For the text-containing cell, return its midpoint in [x, y] coordinate format. 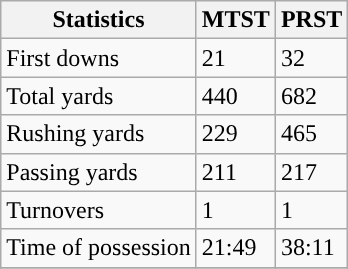
32 [311, 58]
First downs [99, 58]
Passing yards [99, 172]
229 [236, 134]
MTST [236, 20]
211 [236, 172]
Total yards [99, 96]
Turnovers [99, 210]
Rushing yards [99, 134]
Time of possession [99, 248]
217 [311, 172]
21 [236, 58]
682 [311, 96]
465 [311, 134]
Statistics [99, 20]
440 [236, 96]
PRST [311, 20]
21:49 [236, 248]
38:11 [311, 248]
